Detect which cell encompasses the target text, then output its [x, y] center coordinate. 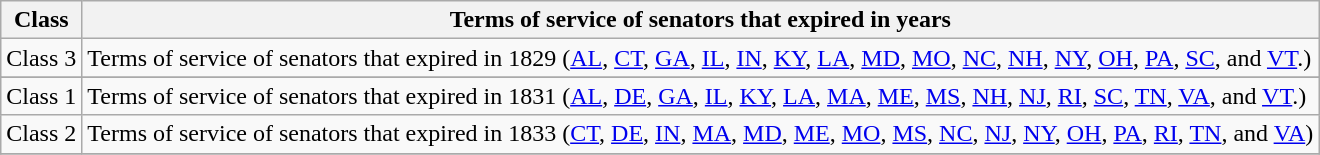
Terms of service of senators that expired in 1831 (AL, DE, GA, IL, KY, LA, MA, ME, MS, NH, NJ, RI, SC, TN, VA, and VT.) [700, 96]
Terms of service of senators that expired in 1833 (CT, DE, IN, MA, MD, ME, MO, MS, NC, NJ, NY, OH, PA, RI, TN, and VA) [700, 134]
Class [42, 20]
Class 3 [42, 58]
Class 2 [42, 134]
Terms of service of senators that expired in 1829 (AL, CT, GA, IL, IN, KY, LA, MD, MO, NC, NH, NY, OH, PA, SC, and VT.) [700, 58]
Terms of service of senators that expired in years [700, 20]
Class 1 [42, 96]
